Locate the cell with the specified text and output its (X, Y) center coordinate. 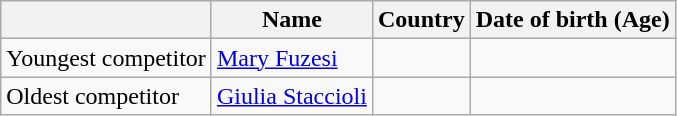
Name (292, 20)
Mary Fuzesi (292, 58)
Date of birth (Age) (572, 20)
Oldest competitor (106, 96)
Youngest competitor (106, 58)
Country (421, 20)
Giulia Staccioli (292, 96)
